Return the [X, Y] coordinate for the center point of the cell that contains the specified text.  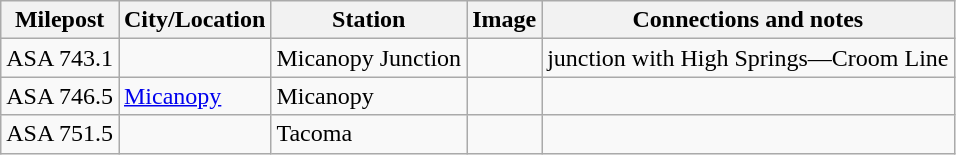
ASA 746.5 [60, 96]
junction with High Springs—Croom Line [748, 58]
City/Location [194, 20]
ASA 743.1 [60, 58]
Tacoma [369, 134]
Connections and notes [748, 20]
Station [369, 20]
Milepost [60, 20]
Image [504, 20]
ASA 751.5 [60, 134]
Micanopy Junction [369, 58]
